Search for the cell housing the specified text and yield its (X, Y) center coordinate. 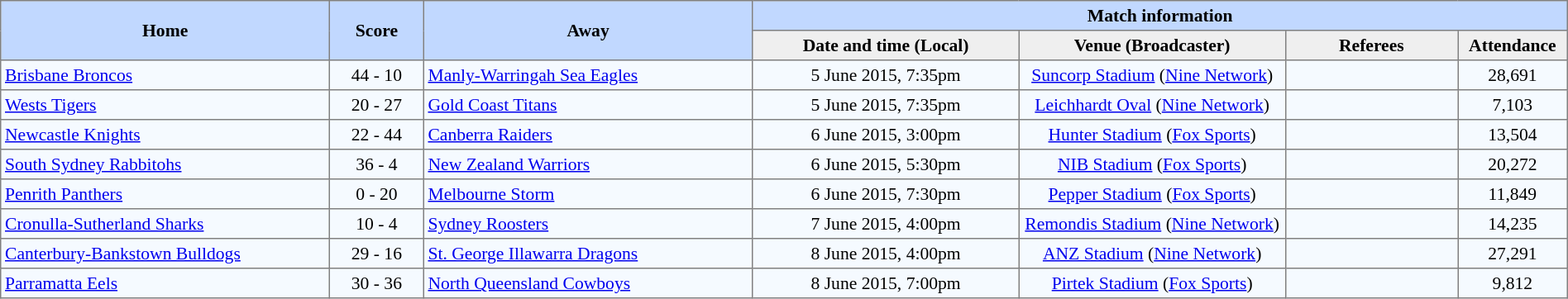
North Queensland Cowboys (588, 283)
Home (165, 31)
Away (588, 31)
New Zealand Warriors (588, 164)
13,504 (1513, 135)
ANZ Stadium (Nine Network) (1152, 254)
27,291 (1513, 254)
Penrith Panthers (165, 194)
30 - 36 (377, 283)
Attendance (1513, 45)
St. George Illawarra Dragons (588, 254)
Canterbury-Bankstown Bulldogs (165, 254)
Sydney Roosters (588, 224)
8 June 2015, 7:00pm (886, 283)
22 - 44 (377, 135)
Canberra Raiders (588, 135)
20,272 (1513, 164)
Manly-Warringah Sea Eagles (588, 75)
11,849 (1513, 194)
Brisbane Broncos (165, 75)
14,235 (1513, 224)
Match information (1159, 16)
7 June 2015, 4:00pm (886, 224)
6 June 2015, 7:30pm (886, 194)
8 June 2015, 4:00pm (886, 254)
Hunter Stadium (Fox Sports) (1152, 135)
Venue (Broadcaster) (1152, 45)
Suncorp Stadium (Nine Network) (1152, 75)
0 - 20 (377, 194)
South Sydney Rabbitohs (165, 164)
Pirtek Stadium (Fox Sports) (1152, 283)
Leichhardt Oval (Nine Network) (1152, 105)
Referees (1371, 45)
Date and time (Local) (886, 45)
Cronulla-Sutherland Sharks (165, 224)
Pepper Stadium (Fox Sports) (1152, 194)
Melbourne Storm (588, 194)
NIB Stadium (Fox Sports) (1152, 164)
20 - 27 (377, 105)
Parramatta Eels (165, 283)
9,812 (1513, 283)
Newcastle Knights (165, 135)
28,691 (1513, 75)
10 - 4 (377, 224)
Remondis Stadium (Nine Network) (1152, 224)
36 - 4 (377, 164)
6 June 2015, 5:30pm (886, 164)
Score (377, 31)
Wests Tigers (165, 105)
6 June 2015, 3:00pm (886, 135)
Gold Coast Titans (588, 105)
44 - 10 (377, 75)
7,103 (1513, 105)
29 - 16 (377, 254)
